Output the (x, y) coordinate of the center of the cell containing the given text.  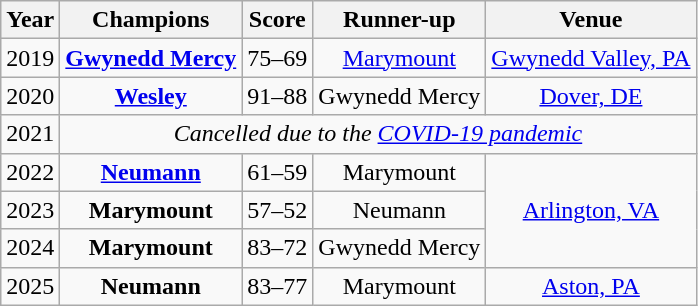
Venue (591, 20)
Score (278, 20)
Gwynedd Valley, PA (591, 58)
2024 (30, 248)
83–77 (278, 286)
2020 (30, 96)
91–88 (278, 96)
2025 (30, 286)
2021 (30, 134)
Cancelled due to the COVID-19 pandemic (378, 134)
Year (30, 20)
Runner-up (400, 20)
2019 (30, 58)
Wesley (151, 96)
2022 (30, 172)
Aston, PA (591, 286)
2023 (30, 210)
83–72 (278, 248)
75–69 (278, 58)
57–52 (278, 210)
61–59 (278, 172)
Dover, DE (591, 96)
Arlington, VA (591, 210)
Champions (151, 20)
